Locate the cell with the specified text and output its (x, y) center coordinate. 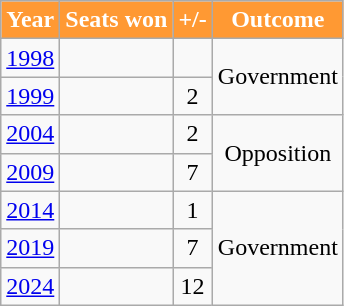
Opposition (278, 153)
2019 (30, 248)
2009 (30, 172)
12 (192, 286)
Year (30, 20)
1999 (30, 96)
2014 (30, 210)
2004 (30, 134)
1 (192, 210)
Outcome (278, 20)
Seats won (116, 20)
+/- (192, 20)
2024 (30, 286)
1998 (30, 58)
